From the cell containing the given text, extract its center point as (X, Y) coordinate. 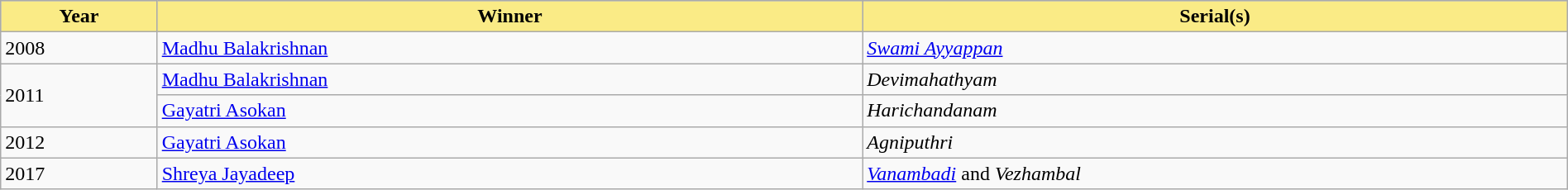
Winner (509, 17)
2008 (79, 48)
Vanambadi and Vezhambal (1216, 173)
2012 (79, 142)
Harichandanam (1216, 111)
Serial(s) (1216, 17)
2011 (79, 95)
Devimahathyam (1216, 79)
Year (79, 17)
Swami Ayyappan (1216, 48)
2017 (79, 173)
Agniputhri (1216, 142)
Shreya Jayadeep (509, 173)
